Find where the given text appears and provide that cell's center as (x, y) coordinate. 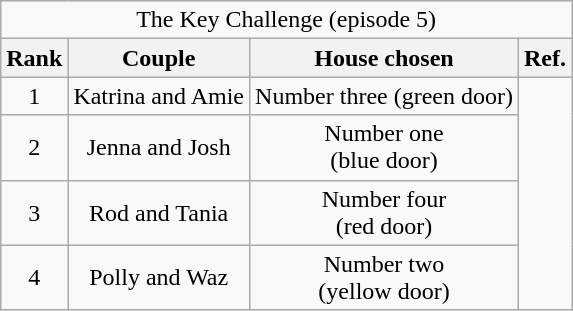
Rod and Tania (159, 212)
Polly and Waz (159, 278)
3 (34, 212)
1 (34, 96)
Rank (34, 58)
Number three (green door) (384, 96)
Number two(yellow door) (384, 278)
Number one(blue door) (384, 148)
Jenna and Josh (159, 148)
Ref. (544, 58)
Couple (159, 58)
4 (34, 278)
Number four(red door) (384, 212)
House chosen (384, 58)
2 (34, 148)
Katrina and Amie (159, 96)
The Key Challenge (episode 5) (286, 20)
